Pinpoint the cell where the given text exists, returning its [x, y] midpoint coordinate. 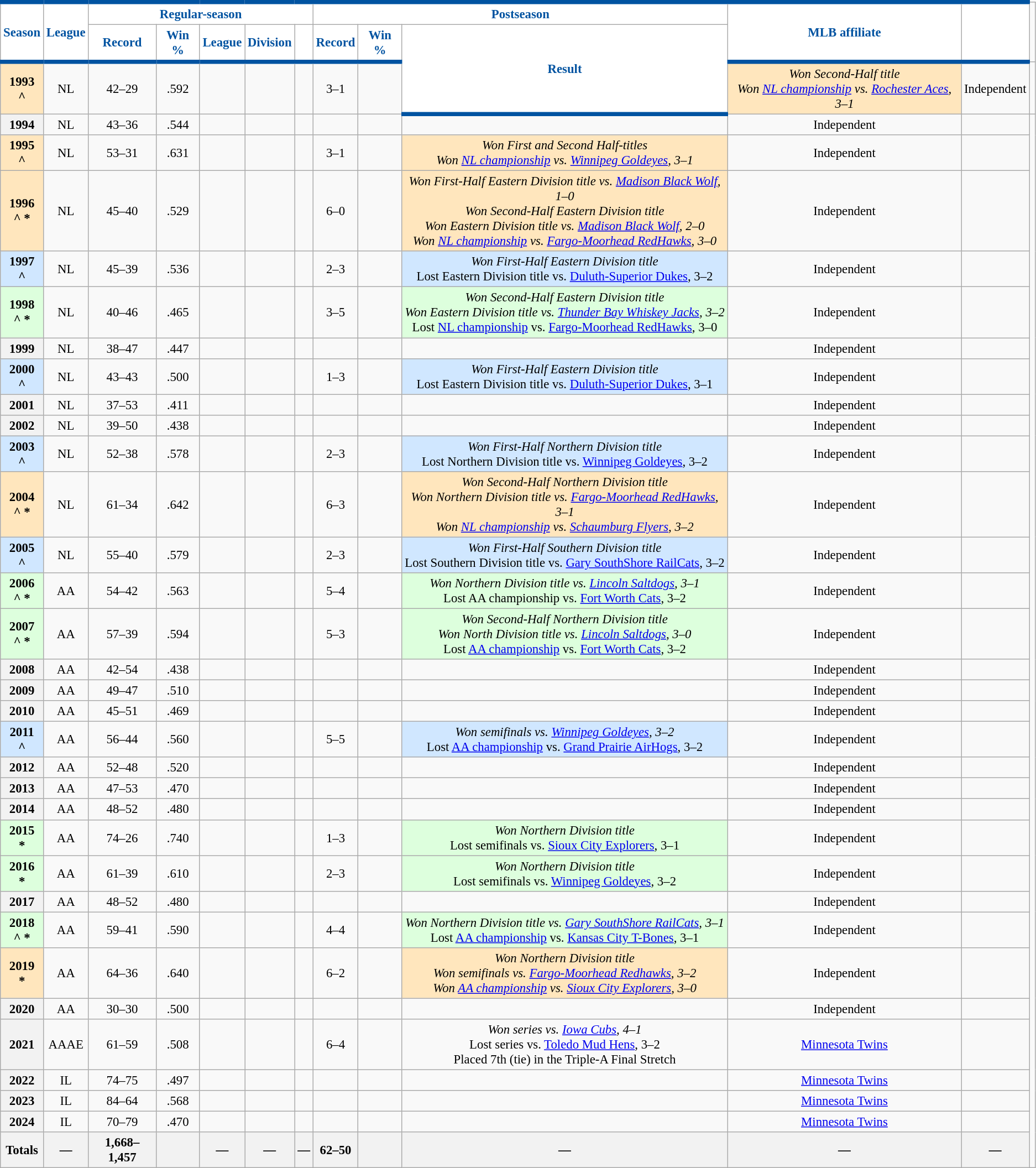
49–47 [122, 691]
.610 [178, 874]
53–31 [122, 153]
2005^ [22, 555]
56–44 [122, 740]
Won First and Second Half-titlesWon NL championship vs. Winnipeg Goldeyes, 3–1 [565, 153]
1995^ [22, 153]
Result [565, 70]
43–36 [122, 125]
.469 [178, 711]
42–54 [122, 670]
61–59 [122, 1045]
2004^ * [22, 504]
Won series vs. Iowa Cubs, 4–1Lost series vs. Toledo Mud Hens, 3–2Placed 7th (tie) in the Triple-A Final Stretch [565, 1045]
2003^ [22, 453]
.508 [178, 1045]
45–40 [122, 211]
43–43 [122, 376]
.631 [178, 153]
74–26 [122, 837]
Postseason [520, 13]
2014 [22, 810]
55–40 [122, 555]
84–64 [122, 1101]
1998^ * [22, 312]
2012 [22, 768]
2021 [22, 1045]
2020 [22, 1009]
4–4 [335, 930]
2016* [22, 874]
1994 [22, 125]
57–39 [122, 634]
37–53 [122, 405]
Division [270, 44]
.579 [178, 555]
Won First-Half Southern Division titleLost Southern Division title vs. Gary SouthShore RailCats, 3–2 [565, 555]
6–0 [335, 211]
2010 [22, 711]
Won First-Half Northern Division titleLost Northern Division title vs. Winnipeg Goldeyes, 3–2 [565, 453]
5–5 [335, 740]
52–48 [122, 768]
45–51 [122, 711]
.590 [178, 930]
2017 [22, 901]
2024 [22, 1122]
.594 [178, 634]
.640 [178, 973]
Won Northern Division titleLost semifinals vs. Winnipeg Goldeyes, 3–2 [565, 874]
Season [22, 32]
Won Second-Half Northern Division titleWon North Division title vs. Lincoln Saltdogs, 3–0Lost AA championship vs. Fort Worth Cats, 3–2 [565, 634]
2011^ [22, 740]
.642 [178, 504]
Won Northern Division titleWon semifinals vs. Fargo-Moorhead Redhawks, 3–2Won AA championship vs. Sioux City Explorers, 3–0 [565, 973]
61–39 [122, 874]
2022 [22, 1080]
52–38 [122, 453]
2000^ [22, 376]
5–4 [335, 591]
70–79 [122, 1122]
.560 [178, 740]
3–5 [335, 312]
.536 [178, 269]
.568 [178, 1101]
38–47 [122, 348]
1999 [22, 348]
2015* [22, 837]
42–29 [122, 88]
.497 [178, 1080]
.578 [178, 453]
Won First-Half Eastern Division titleLost Eastern Division title vs. Duluth-Superior Dukes, 3–1 [565, 376]
74–75 [122, 1080]
Totals [22, 1150]
6–4 [335, 1045]
MLB affiliate [844, 32]
2007^ * [22, 634]
47–53 [122, 789]
40–46 [122, 312]
Won semifinals vs. Winnipeg Goldeyes, 3–2Lost AA championship vs. Grand Prairie AirHogs, 3–2 [565, 740]
62–50 [335, 1150]
54–42 [122, 591]
2002 [22, 425]
2006^ * [22, 591]
1997^ [22, 269]
Won First-Half Eastern Division titleLost Eastern Division title vs. Duluth-Superior Dukes, 3–2 [565, 269]
59–41 [122, 930]
Regular-season [201, 13]
6–3 [335, 504]
.544 [178, 125]
64–36 [122, 973]
.447 [178, 348]
.411 [178, 405]
.510 [178, 691]
Won Second-Half Northern Division titleWon Northern Division title vs. Fargo-Moorhead RedHawks, 3–1Won NL championship vs. Schaumburg Flyers, 3–2 [565, 504]
2008 [22, 670]
Won Northern Division title vs. Gary SouthShore RailCats, 3–1Lost AA championship vs. Kansas City T-Bones, 3–1 [565, 930]
61–34 [122, 504]
45–39 [122, 269]
5–3 [335, 634]
2023 [22, 1101]
.740 [178, 837]
1,668–1,457 [122, 1150]
2009 [22, 691]
.520 [178, 768]
30–30 [122, 1009]
1993^ [22, 88]
39–50 [122, 425]
2019* [22, 973]
AAAE [65, 1045]
.529 [178, 211]
.465 [178, 312]
.592 [178, 88]
2018^ * [22, 930]
1996^ * [22, 211]
.563 [178, 591]
2013 [22, 789]
2001 [22, 405]
6–2 [335, 973]
Won Second-Half titleWon NL championship vs. Rochester Aces, 3–1 [844, 88]
Won Northern Division titleLost semifinals vs. Sioux City Explorers, 3–1 [565, 837]
Won Northern Division title vs. Lincoln Saltdogs, 3–1Lost AA championship vs. Fort Worth Cats, 3–2 [565, 591]
